Find where the given text appears and provide that cell's center as (X, Y) coordinate. 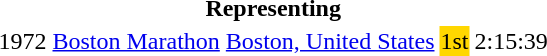
1st (454, 41)
Boston, United States (330, 41)
Boston Marathon (136, 41)
